Return the (X, Y) coordinate for the center point of the cell that contains the specified text.  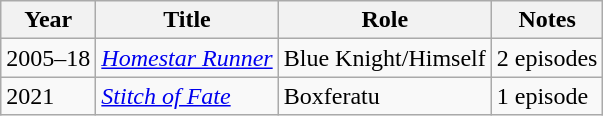
2005–18 (48, 58)
Blue Knight/Himself (384, 58)
Year (48, 20)
2021 (48, 96)
1 episode (547, 96)
Notes (547, 20)
Stitch of Fate (187, 96)
Homestar Runner (187, 58)
2 episodes (547, 58)
Boxferatu (384, 96)
Title (187, 20)
Role (384, 20)
